Determine the (X, Y) coordinate at the center of the cell enclosing the given text.  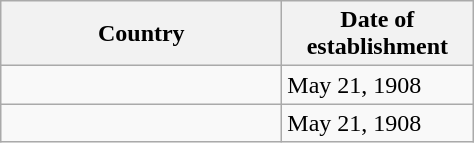
Country (142, 34)
Date of establishment (378, 34)
